Extract the [x, y] coordinate from the center of the cell holding the provided text.  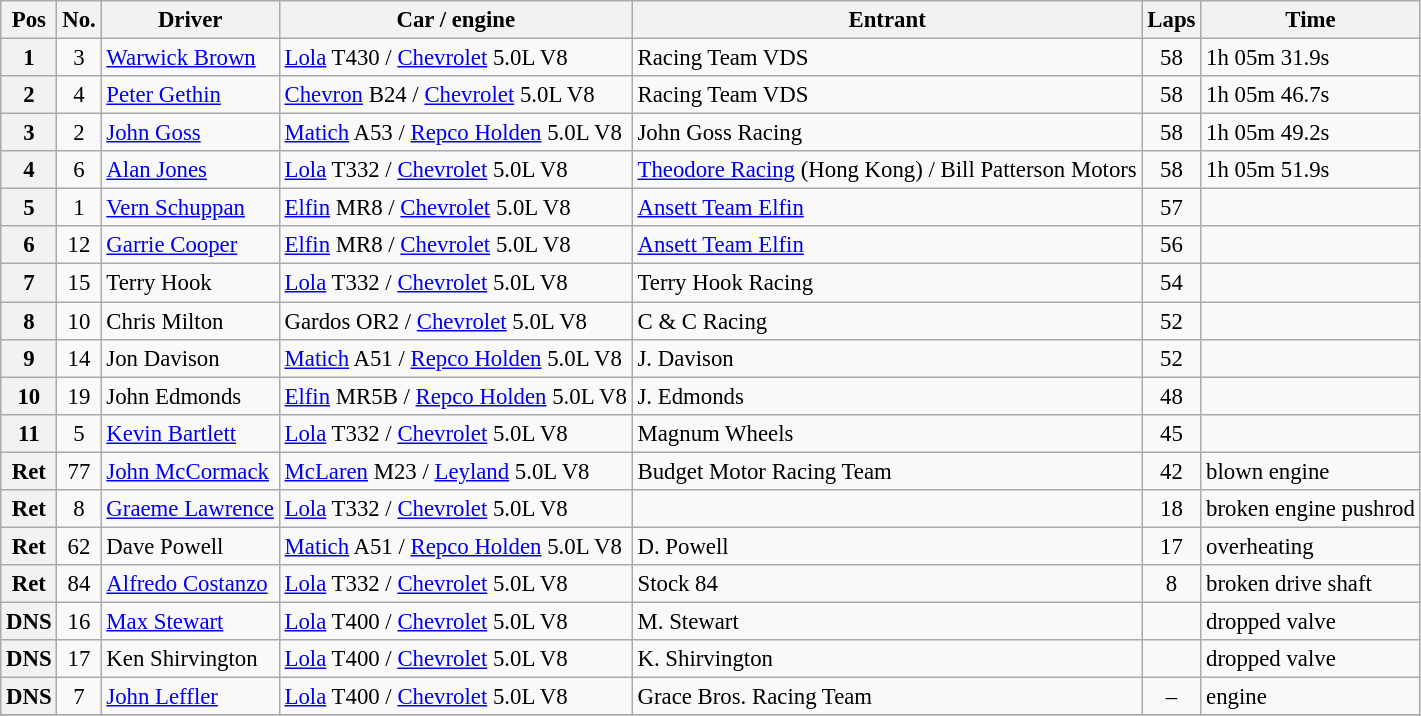
K. Shirvington [887, 659]
12 [79, 245]
1h 05m 31.9s [1310, 58]
Chevron B24 / Chevrolet 5.0L V8 [456, 95]
16 [79, 621]
42 [1172, 471]
56 [1172, 245]
1h 05m 46.7s [1310, 95]
J. Davison [887, 358]
Chris Milton [190, 321]
Theodore Racing (Hong Kong) / Bill Patterson Motors [887, 170]
54 [1172, 283]
John Goss Racing [887, 133]
blown engine [1310, 471]
Budget Motor Racing Team [887, 471]
D. Powell [887, 546]
57 [1172, 208]
9 [29, 358]
John Goss [190, 133]
overheating [1310, 546]
1h 05m 49.2s [1310, 133]
Driver [190, 20]
62 [79, 546]
J. Edmonds [887, 396]
48 [1172, 396]
Garrie Cooper [190, 245]
84 [79, 584]
Entrant [887, 20]
19 [79, 396]
Magnum Wheels [887, 433]
M. Stewart [887, 621]
engine [1310, 697]
Peter Gethin [190, 95]
14 [79, 358]
Elfin MR5B / Repco Holden 5.0L V8 [456, 396]
Grace Bros. Racing Team [887, 697]
John Edmonds [190, 396]
Gardos OR2 / Chevrolet 5.0L V8 [456, 321]
C & C Racing [887, 321]
John Leffler [190, 697]
Car / engine [456, 20]
Stock 84 [887, 584]
Alfredo Costanzo [190, 584]
Terry Hook [190, 283]
Terry Hook Racing [887, 283]
Graeme Lawrence [190, 509]
Matich A53 / Repco Holden 5.0L V8 [456, 133]
Max Stewart [190, 621]
Laps [1172, 20]
broken engine pushrod [1310, 509]
15 [79, 283]
Vern Schuppan [190, 208]
– [1172, 697]
11 [29, 433]
18 [1172, 509]
No. [79, 20]
1h 05m 51.9s [1310, 170]
John McCormack [190, 471]
Kevin Bartlett [190, 433]
77 [79, 471]
Pos [29, 20]
broken drive shaft [1310, 584]
45 [1172, 433]
Warwick Brown [190, 58]
Alan Jones [190, 170]
Jon Davison [190, 358]
Dave Powell [190, 546]
McLaren M23 / Leyland 5.0L V8 [456, 471]
Ken Shirvington [190, 659]
Lola T430 / Chevrolet 5.0L V8 [456, 58]
Time [1310, 20]
